Determine the [X, Y] coordinate at the center of the cell enclosing the given text.  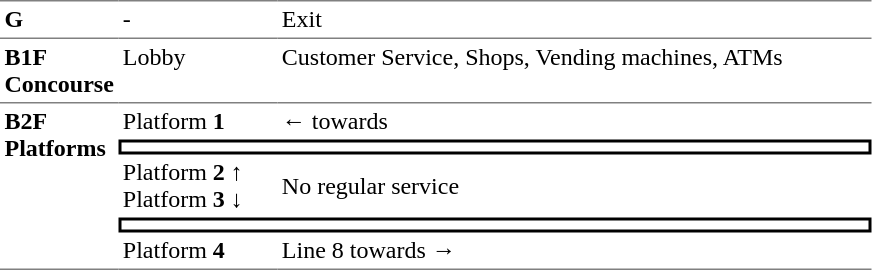
B2FPlatforms [59, 187]
- [198, 19]
G [59, 19]
Exit [574, 19]
Platform 2 ↑Platform 3 ↓ [198, 186]
B1FConcourse [59, 71]
Platform 1 [198, 122]
No regular service [574, 186]
Platform 4 [198, 251]
Line 8 towards → [574, 251]
← towards [574, 122]
Lobby [198, 71]
Customer Service, Shops, Vending machines, ATMs [574, 71]
